Pinpoint the cell where the given text exists, returning its [X, Y] midpoint coordinate. 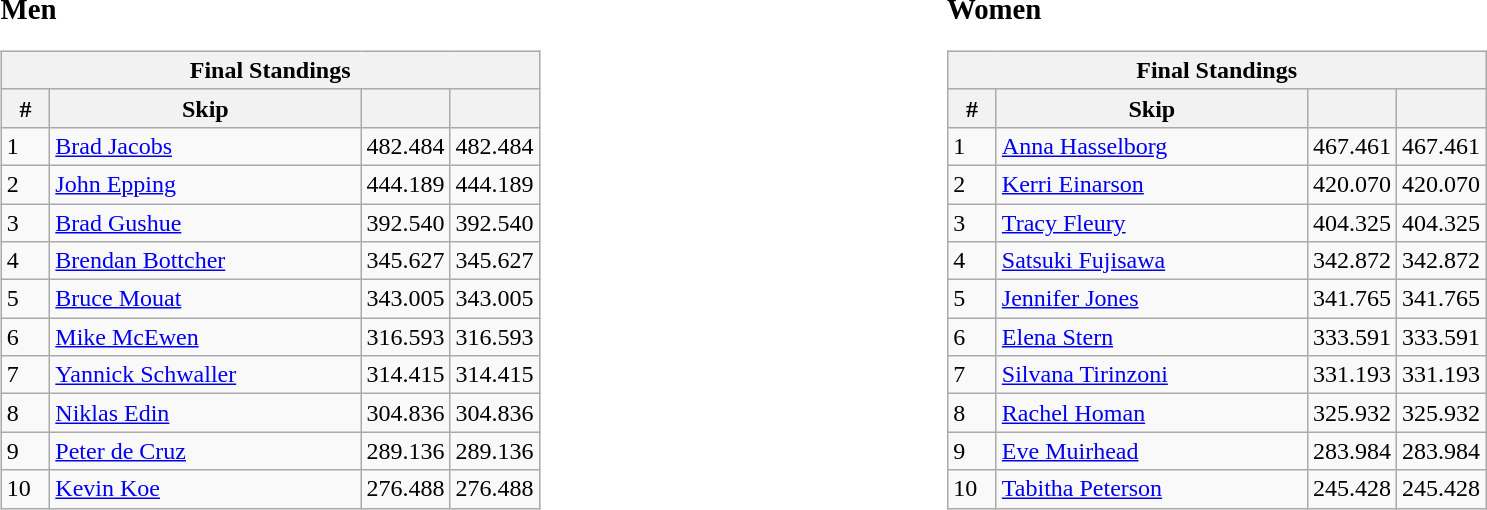
Tracy Fleury [1152, 223]
Satsuki Fujisawa [1152, 261]
Bruce Mouat [206, 299]
Peter de Cruz [206, 451]
Brad Gushue [206, 223]
Silvana Tirinzoni [1152, 375]
Niklas Edin [206, 413]
Brendan Bottcher [206, 261]
Yannick Schwaller [206, 375]
Tabitha Peterson [1152, 489]
Jennifer Jones [1152, 299]
Kevin Koe [206, 489]
Eve Muirhead [1152, 451]
Anna Hasselborg [1152, 146]
Elena Stern [1152, 337]
Brad Jacobs [206, 146]
Mike McEwen [206, 337]
Rachel Homan [1152, 413]
John Epping [206, 184]
Kerri Einarson [1152, 184]
